Search for the cell housing the specified text and yield its (x, y) center coordinate. 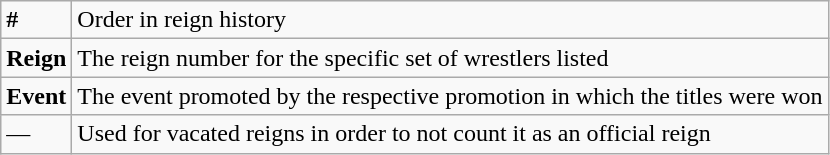
Event (36, 96)
— (36, 134)
# (36, 20)
The event promoted by the respective promotion in which the titles were won (450, 96)
The reign number for the specific set of wrestlers listed (450, 58)
Used for vacated reigns in order to not count it as an official reign (450, 134)
Reign (36, 58)
Order in reign history (450, 20)
